Locate the cell with the specified text and output its (x, y) center coordinate. 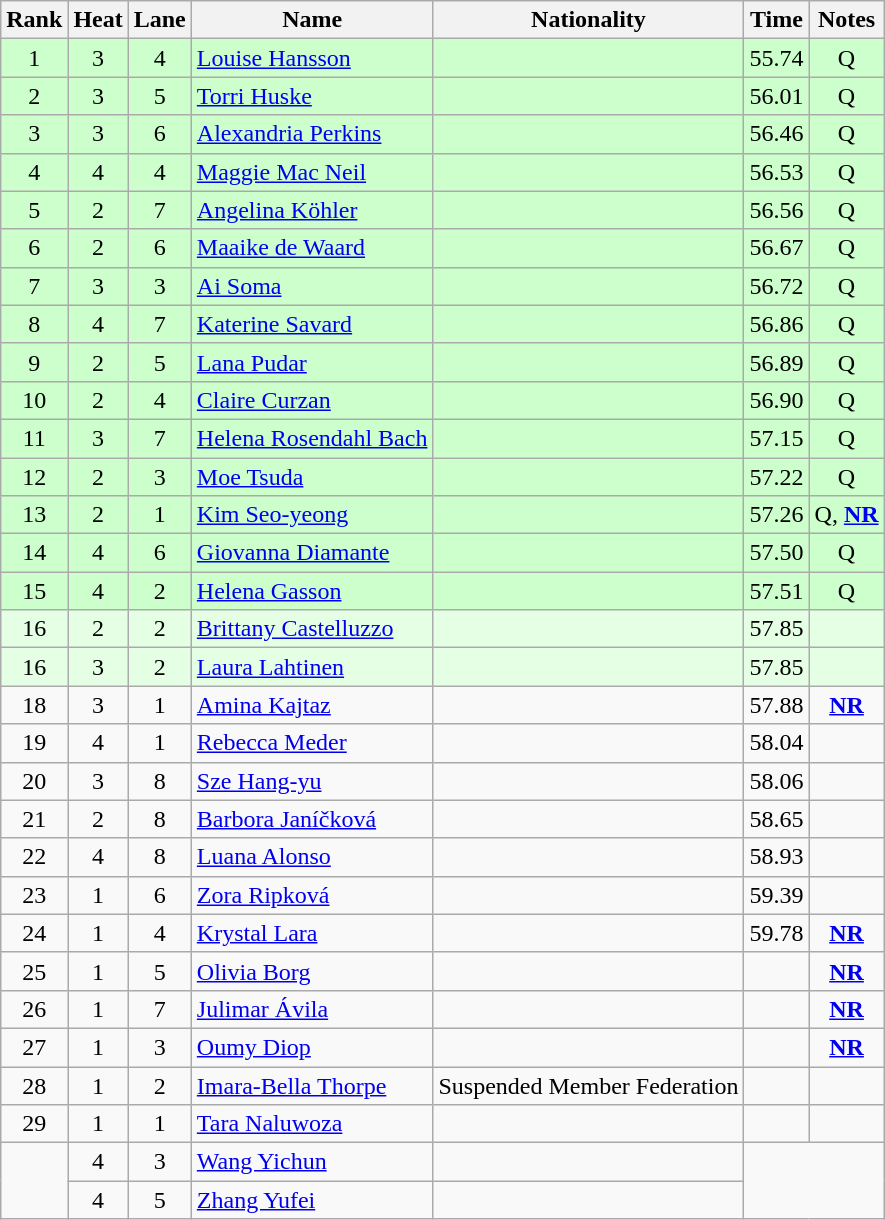
Zora Ripková (312, 895)
Name (312, 20)
22 (34, 857)
Claire Curzan (312, 400)
58.04 (776, 743)
Torri Huske (312, 96)
57.26 (776, 515)
Krystal Lara (312, 933)
25 (34, 971)
58.93 (776, 857)
Notes (846, 20)
Rank (34, 20)
10 (34, 400)
Kim Seo-yeong (312, 515)
Katerine Savard (312, 324)
Moe Tsuda (312, 477)
56.01 (776, 96)
24 (34, 933)
57.15 (776, 438)
Maaike de Waard (312, 248)
Barbora Janíčková (312, 819)
29 (34, 1124)
12 (34, 477)
56.53 (776, 172)
57.22 (776, 477)
56.67 (776, 248)
57.50 (776, 553)
23 (34, 895)
56.89 (776, 362)
Nationality (588, 20)
27 (34, 1047)
21 (34, 819)
Q, NR (846, 515)
Brittany Castelluzzo (312, 629)
Laura Lahtinen (312, 667)
Julimar Ávila (312, 1009)
9 (34, 362)
13 (34, 515)
58.06 (776, 781)
18 (34, 705)
57.51 (776, 591)
Time (776, 20)
Maggie Mac Neil (312, 172)
Heat (98, 20)
Giovanna Diamante (312, 553)
58.65 (776, 819)
Angelina Köhler (312, 210)
Helena Gasson (312, 591)
Rebecca Meder (312, 743)
14 (34, 553)
Olivia Borg (312, 971)
Luana Alonso (312, 857)
55.74 (776, 58)
Zhang Yufei (312, 1200)
11 (34, 438)
20 (34, 781)
56.90 (776, 400)
Lana Pudar (312, 362)
Wang Yichun (312, 1162)
19 (34, 743)
26 (34, 1009)
Tara Naluwoza (312, 1124)
56.72 (776, 286)
Amina Kajtaz (312, 705)
56.46 (776, 134)
Helena Rosendahl Bach (312, 438)
56.56 (776, 210)
59.39 (776, 895)
Lane (160, 20)
Louise Hansson (312, 58)
Oumy Diop (312, 1047)
Ai Soma (312, 286)
Sze Hang-yu (312, 781)
Imara-Bella Thorpe (312, 1085)
56.86 (776, 324)
15 (34, 591)
Suspended Member Federation (588, 1085)
57.88 (776, 705)
Alexandria Perkins (312, 134)
59.78 (776, 933)
28 (34, 1085)
